Determine the (X, Y) coordinate at the center of the cell enclosing the given text.  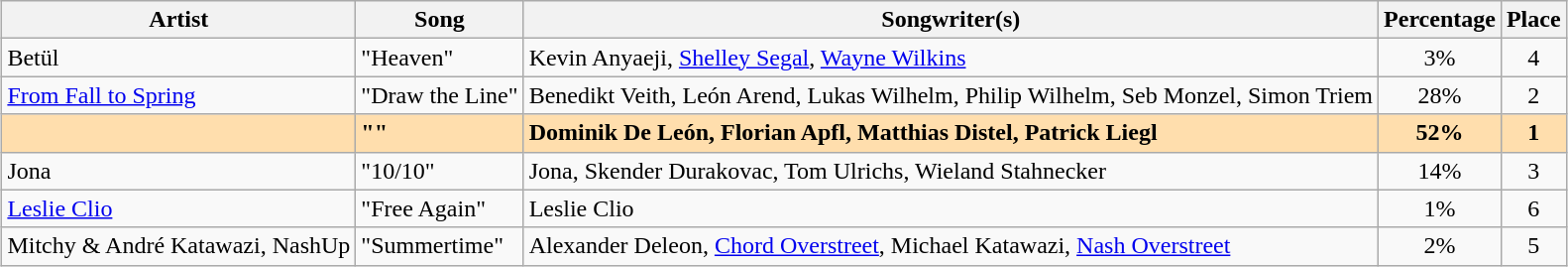
Percentage (1440, 20)
3% (1440, 58)
2% (1440, 246)
Dominik De León, Florian Apfl, Matthias Distel, Patrick Liegl (951, 133)
"Free Again" (440, 208)
"" (440, 133)
Place (1533, 20)
28% (1440, 95)
Jona, Skender Durakovac, Tom Ulrichs, Wieland Stahnecker (951, 171)
1 (1533, 133)
6 (1533, 208)
Song (440, 20)
Mitchy & André Katawazi, NashUp (178, 246)
"10/10" (440, 171)
Artist (178, 20)
5 (1533, 246)
14% (1440, 171)
2 (1533, 95)
Jona (178, 171)
Betül (178, 58)
3 (1533, 171)
From Fall to Spring (178, 95)
"Heaven" (440, 58)
Alexander Deleon, Chord Overstreet, Michael Katawazi, Nash Overstreet (951, 246)
1% (1440, 208)
Songwriter(s) (951, 20)
"Draw the Line" (440, 95)
52% (1440, 133)
4 (1533, 58)
Kevin Anyaeji, Shelley Segal, Wayne Wilkins (951, 58)
Benedikt Veith, León Arend, Lukas Wilhelm, Philip Wilhelm, Seb Monzel, Simon Triem (951, 95)
"Summertime" (440, 246)
